Return (x, y) of the center of cell containing provided text 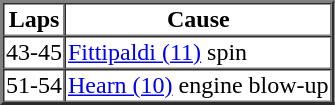
Laps (34, 20)
51-54 (34, 86)
43-45 (34, 52)
Fittipaldi (11) spin (198, 52)
Cause (198, 20)
Hearn (10) engine blow-up (198, 86)
